Determine the (x, y) coordinate at the center of the cell enclosing the given text.  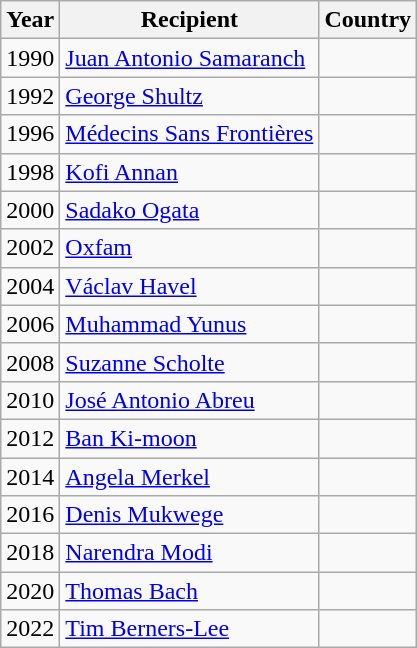
Kofi Annan (190, 172)
Tim Berners-Lee (190, 629)
Denis Mukwege (190, 515)
Václav Havel (190, 286)
George Shultz (190, 96)
Suzanne Scholte (190, 362)
Country (368, 20)
Angela Merkel (190, 477)
2000 (30, 210)
2002 (30, 248)
Oxfam (190, 248)
1992 (30, 96)
2016 (30, 515)
Muhammad Yunus (190, 324)
Narendra Modi (190, 553)
2010 (30, 400)
2020 (30, 591)
José Antonio Abreu (190, 400)
Ban Ki-moon (190, 438)
Sadako Ogata (190, 210)
1990 (30, 58)
2006 (30, 324)
2012 (30, 438)
2018 (30, 553)
Thomas Bach (190, 591)
1996 (30, 134)
2022 (30, 629)
Recipient (190, 20)
1998 (30, 172)
Médecins Sans Frontières (190, 134)
Juan Antonio Samaranch (190, 58)
2004 (30, 286)
2014 (30, 477)
2008 (30, 362)
Year (30, 20)
